Scan for the cell matching the given text and deliver its (x, y) coordinate at center. 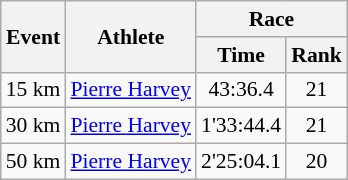
Athlete (130, 36)
Rank (316, 55)
2'25:04.1 (241, 162)
Time (241, 55)
Event (34, 36)
20 (316, 162)
50 km (34, 162)
43:36.4 (241, 90)
1'33:44.4 (241, 126)
Race (272, 19)
30 km (34, 126)
15 km (34, 90)
